Identify which cell holds the provided text, then report its (X, Y) central coordinate. 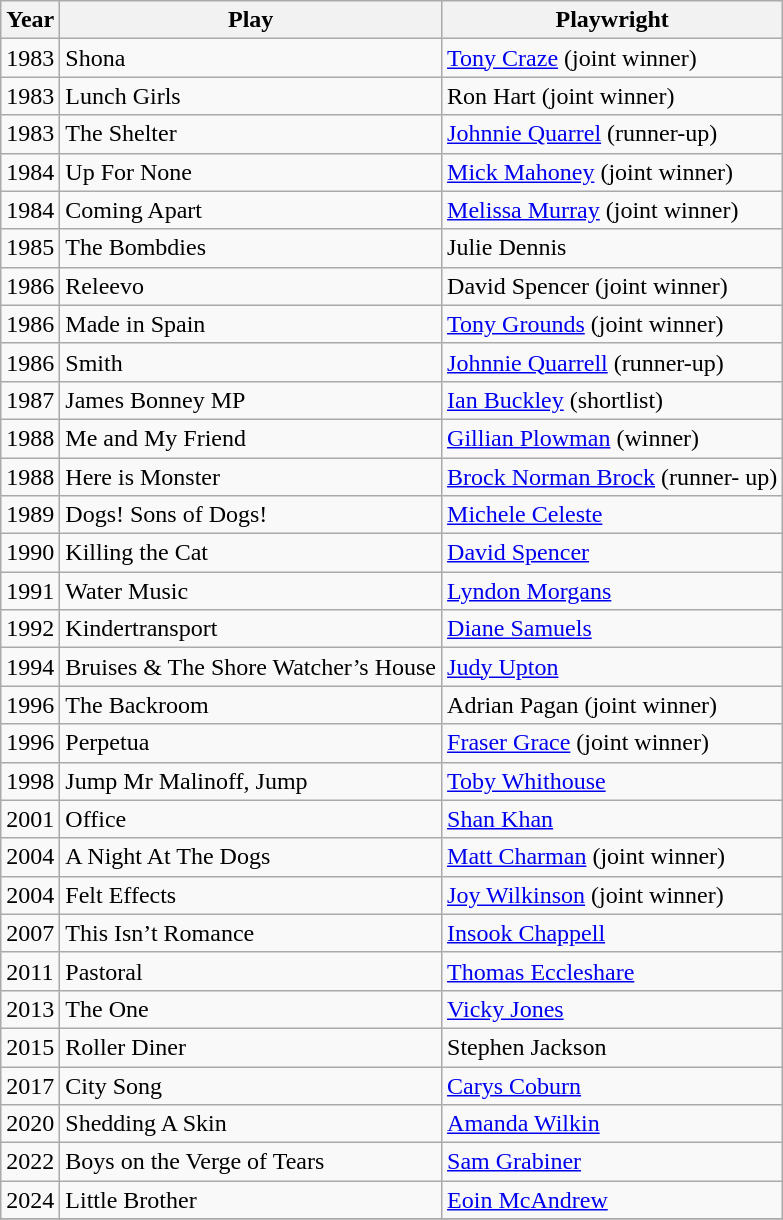
The Bombdies (251, 248)
The Backroom (251, 705)
Fraser Grace (joint winner) (612, 743)
Roller Diner (251, 1047)
2015 (30, 1047)
Matt Charman (joint winner) (612, 857)
Johnnie Quarrel (runner-up) (612, 134)
A Night At The Dogs (251, 857)
Vicky Jones (612, 1009)
Gillian Plowman (winner) (612, 438)
Shedding A Skin (251, 1124)
Little Brother (251, 1200)
The Shelter (251, 134)
Mick Mahoney (joint winner) (612, 172)
Made in Spain (251, 324)
Office (251, 819)
Adrian Pagan (joint winner) (612, 705)
1998 (30, 781)
2011 (30, 971)
Joy Wilkinson (joint winner) (612, 895)
David Spencer (612, 553)
The One (251, 1009)
Boys on the Verge of Tears (251, 1162)
Perpetua (251, 743)
David Spencer (joint winner) (612, 286)
Here is Monster (251, 477)
Kindertransport (251, 629)
Pastoral (251, 971)
1987 (30, 400)
Lunch Girls (251, 96)
2007 (30, 933)
Dogs! Sons of Dogs! (251, 515)
Killing the Cat (251, 553)
Tony Craze (joint winner) (612, 58)
Ron Hart (joint winner) (612, 96)
Up For None (251, 172)
1991 (30, 591)
Play (251, 20)
Julie Dennis (612, 248)
2020 (30, 1124)
Johnnie Quarrell (runner-up) (612, 362)
Shona (251, 58)
Sam Grabiner (612, 1162)
Releevo (251, 286)
City Song (251, 1085)
Stephen Jackson (612, 1047)
Felt Effects (251, 895)
Year (30, 20)
Shan Khan (612, 819)
Water Music (251, 591)
This Isn’t Romance (251, 933)
Carys Coburn (612, 1085)
Me and My Friend (251, 438)
Melissa Murray (joint winner) (612, 210)
1989 (30, 515)
1990 (30, 553)
2001 (30, 819)
Smith (251, 362)
Jump Mr Malinoff, Jump (251, 781)
Tony Grounds (joint winner) (612, 324)
Bruises & The Shore Watcher’s House (251, 667)
Eoin McAndrew (612, 1200)
Brock Norman Brock (runner- up) (612, 477)
Judy Upton (612, 667)
2024 (30, 1200)
Ian Buckley (shortlist) (612, 400)
Thomas Eccleshare (612, 971)
James Bonney MP (251, 400)
2017 (30, 1085)
Lyndon Morgans (612, 591)
1994 (30, 667)
Diane Samuels (612, 629)
Amanda Wilkin (612, 1124)
2022 (30, 1162)
Toby Whithouse (612, 781)
Coming Apart (251, 210)
Playwright (612, 20)
1992 (30, 629)
1985 (30, 248)
Michele Celeste (612, 515)
2013 (30, 1009)
Insook Chappell (612, 933)
